Extract the (x, y) coordinate from the center of the cell holding the provided text.  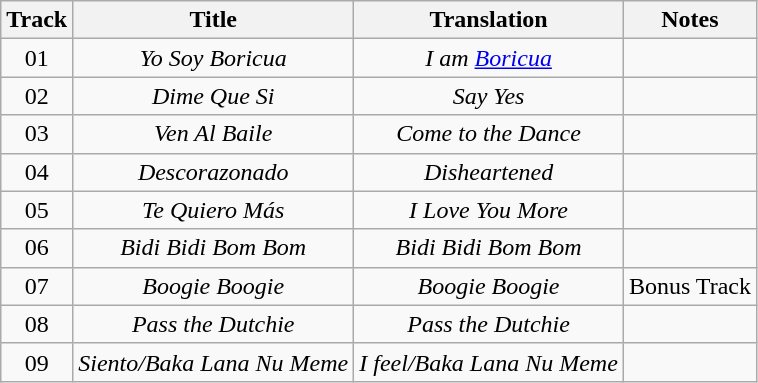
01 (37, 58)
09 (37, 362)
Say Yes (489, 96)
I am Boricua (489, 58)
02 (37, 96)
Translation (489, 20)
Come to the Dance (489, 134)
Descorazonado (214, 172)
I Love You More (489, 210)
Dime Que Si (214, 96)
Track (37, 20)
05 (37, 210)
07 (37, 286)
04 (37, 172)
Disheartened (489, 172)
Title (214, 20)
06 (37, 248)
Yo Soy Boricua (214, 58)
Notes (690, 20)
Siento/Baka Lana Nu Meme (214, 362)
Ven Al Baile (214, 134)
03 (37, 134)
08 (37, 324)
Bonus Track (690, 286)
I feel/Baka Lana Nu Meme (489, 362)
Te Quiero Más (214, 210)
